Search for the cell housing the specified text and yield its (x, y) center coordinate. 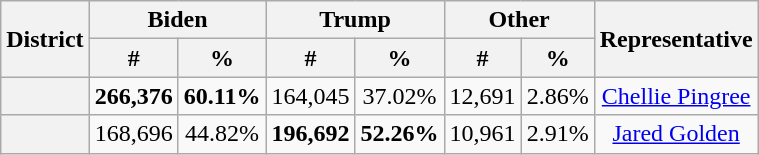
Trump (355, 20)
12,691 (482, 96)
44.82% (222, 134)
52.26% (400, 134)
Representative (676, 39)
2.91% (558, 134)
Biden (178, 20)
2.86% (558, 96)
37.02% (400, 96)
Jared Golden (676, 134)
Chellie Pingree (676, 96)
Other (519, 20)
164,045 (310, 96)
60.11% (222, 96)
District (45, 39)
266,376 (134, 96)
168,696 (134, 134)
196,692 (310, 134)
10,961 (482, 134)
